Extract the [X, Y] coordinate from the center of the cell holding the provided text.  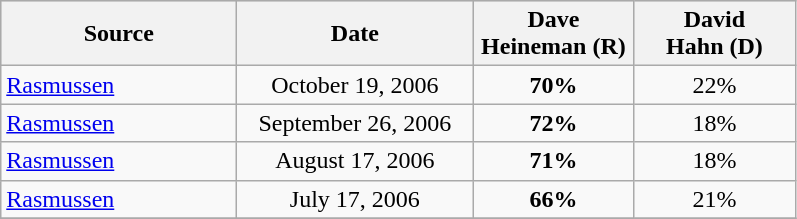
October 19, 2006 [355, 85]
72% [554, 123]
September 26, 2006 [355, 123]
71% [554, 161]
August 17, 2006 [355, 161]
July 17, 2006 [355, 199]
21% [714, 199]
70% [554, 85]
DaveHeineman (R) [554, 34]
Date [355, 34]
66% [554, 199]
22% [714, 85]
DavidHahn (D) [714, 34]
Source [119, 34]
